Find where the given text appears and provide that cell's center as [x, y] coordinate. 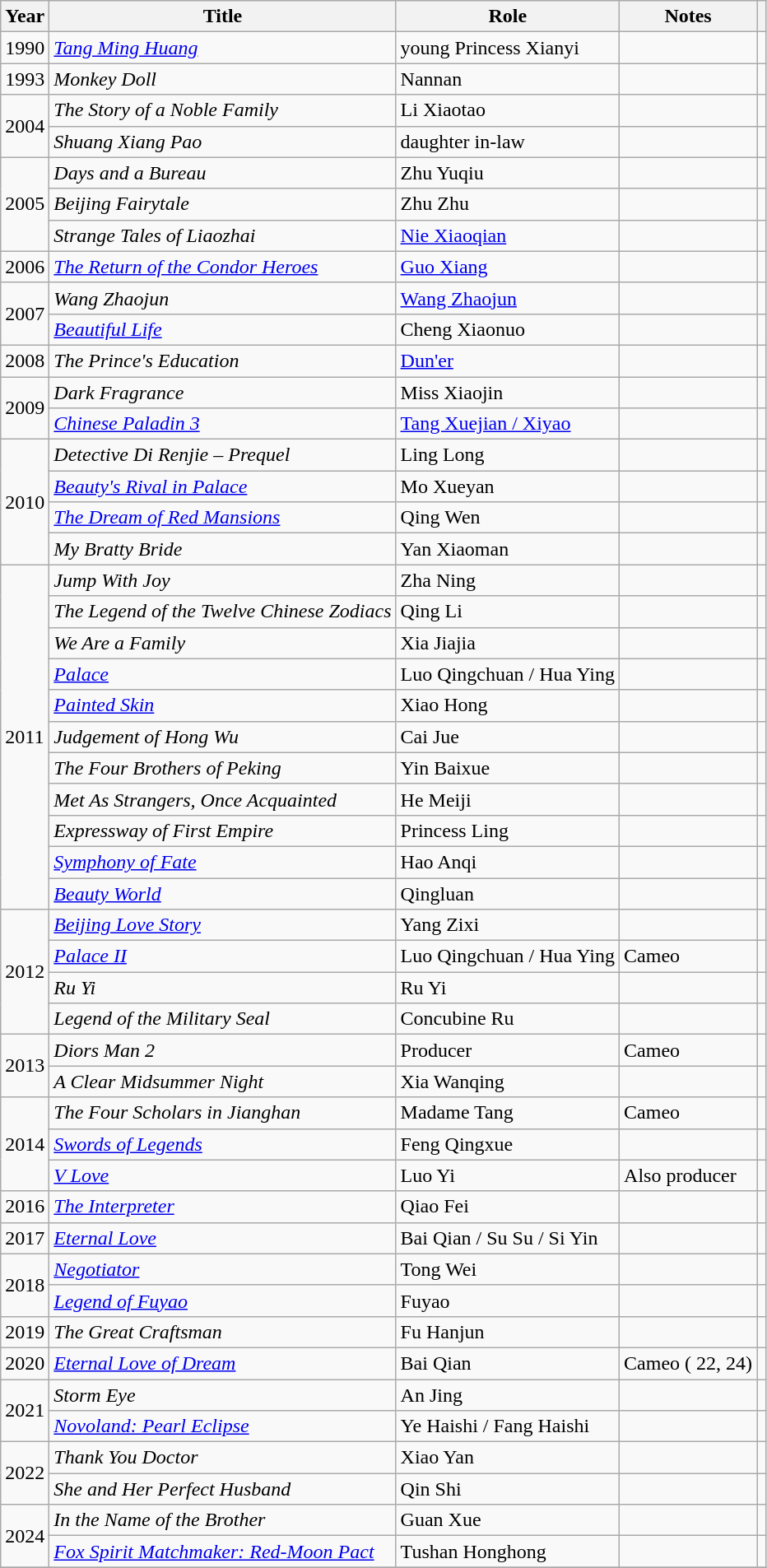
Jump With Joy [222, 580]
Xia Jiajia [507, 643]
2008 [25, 361]
Zhu Zhu [507, 204]
Role [507, 16]
Hao Anqi [507, 862]
The Great Craftsman [222, 1332]
Judgement of Hong Wu [222, 737]
Year [25, 16]
Xiao Hong [507, 705]
1990 [25, 48]
2018 [25, 1285]
Nannan [507, 79]
2011 [25, 737]
Palace II [222, 956]
Negotiator [222, 1269]
2021 [25, 1411]
Detective Di Renjie – Prequel [222, 455]
2006 [25, 267]
2019 [25, 1332]
2005 [25, 204]
Xia Wanqing [507, 1082]
Qin Shi [507, 1489]
Princess Ling [507, 831]
Ling Long [507, 455]
Dun'er [507, 361]
The Legend of the Twelve Chinese Zodiacs [222, 612]
Yin Baixue [507, 768]
She and Her Perfect Husband [222, 1489]
He Meiji [507, 799]
Eternal Love [222, 1238]
2012 [25, 972]
Monkey Doll [222, 79]
Beauty's Rival in Palace [222, 486]
V Love [222, 1175]
Qing Wen [507, 518]
The Story of a Noble Family [222, 110]
1993 [25, 79]
Days and a Bureau [222, 173]
2020 [25, 1363]
Palace [222, 674]
2014 [25, 1144]
Beautiful Life [222, 329]
Tang Ming Huang [222, 48]
2016 [25, 1207]
Novoland: Pearl Eclipse [222, 1426]
Painted Skin [222, 705]
Fox Spirit Matchmaker: Red-Moon Pact [222, 1552]
An Jing [507, 1395]
Madame Tang [507, 1113]
The Four Scholars in Jianghan [222, 1113]
Li Xiaotao [507, 110]
Chinese Paladin 3 [222, 424]
2010 [25, 502]
Strange Tales of Liaozhai [222, 235]
young Princess Xianyi [507, 48]
2017 [25, 1238]
Yan Xiaoman [507, 549]
Tang Xuejian / Xiyao [507, 424]
Qiao Fei [507, 1207]
The Interpreter [222, 1207]
Beijing Fairytale [222, 204]
Cameo ( 22, 24) [688, 1363]
Concubine Ru [507, 1019]
A Clear Midsummer Night [222, 1082]
Dark Fragrance [222, 393]
Eternal Love of Dream [222, 1363]
Ye Haishi / Fang Haishi [507, 1426]
Feng Qingxue [507, 1144]
Mo Xueyan [507, 486]
Zha Ning [507, 580]
Beijing Love Story [222, 925]
2004 [25, 126]
Symphony of Fate [222, 862]
Xiao Yan [507, 1458]
Thank You Doctor [222, 1458]
Shuang Xiang Pao [222, 142]
Fu Hanjun [507, 1332]
2024 [25, 1536]
The Prince's Education [222, 361]
Miss Xiaojin [507, 393]
2022 [25, 1473]
2009 [25, 408]
Producer [507, 1050]
Yang Zixi [507, 925]
The Four Brothers of Peking [222, 768]
Legend of the Military Seal [222, 1019]
Beauty World [222, 893]
Met As Strangers, Once Acquainted [222, 799]
Tushan Honghong [507, 1552]
Diors Man 2 [222, 1050]
Nie Xiaoqian [507, 235]
Swords of Legends [222, 1144]
daughter in-law [507, 142]
Bai Qian [507, 1363]
Luo Yi [507, 1175]
Title [222, 16]
We Are a Family [222, 643]
Qingluan [507, 893]
Also producer [688, 1175]
My Bratty Bride [222, 549]
In the Name of the Brother [222, 1520]
2007 [25, 314]
Storm Eye [222, 1395]
Bai Qian / Su Su / Si Yin [507, 1238]
Legend of Fuyao [222, 1300]
Guo Xiang [507, 267]
Guan Xue [507, 1520]
Cai Jue [507, 737]
Expressway of First Empire [222, 831]
Zhu Yuqiu [507, 173]
The Return of the Condor Heroes [222, 267]
Fuyao [507, 1300]
Notes [688, 16]
2013 [25, 1066]
Qing Li [507, 612]
Tong Wei [507, 1269]
The Dream of Red Mansions [222, 518]
Cheng Xiaonuo [507, 329]
